Locate the cell with the specified text and output its (x, y) center coordinate. 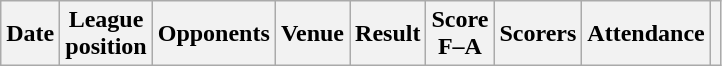
Leagueposition (106, 34)
Attendance (646, 34)
ScoreF–A (460, 34)
Opponents (214, 34)
Date (30, 34)
Scorers (538, 34)
Result (388, 34)
Venue (312, 34)
